Capture the cell that displays the provided text and extract its [x, y] central coordinate. 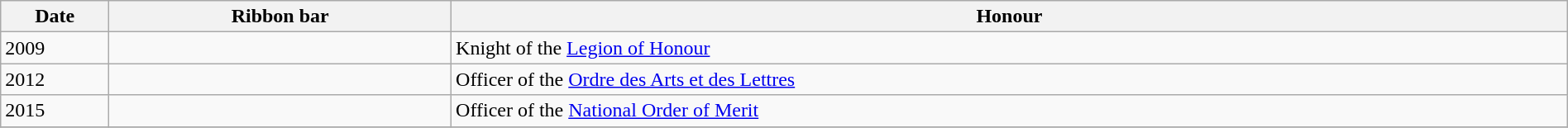
Officer of the Ordre des Arts et des Lettres [1010, 79]
Knight of the Legion of Honour [1010, 48]
2015 [55, 111]
2012 [55, 79]
Officer of the National Order of Merit [1010, 111]
Ribbon bar [280, 17]
Date [55, 17]
Honour [1010, 17]
2009 [55, 48]
